Return [x, y] of the center of cell containing provided text 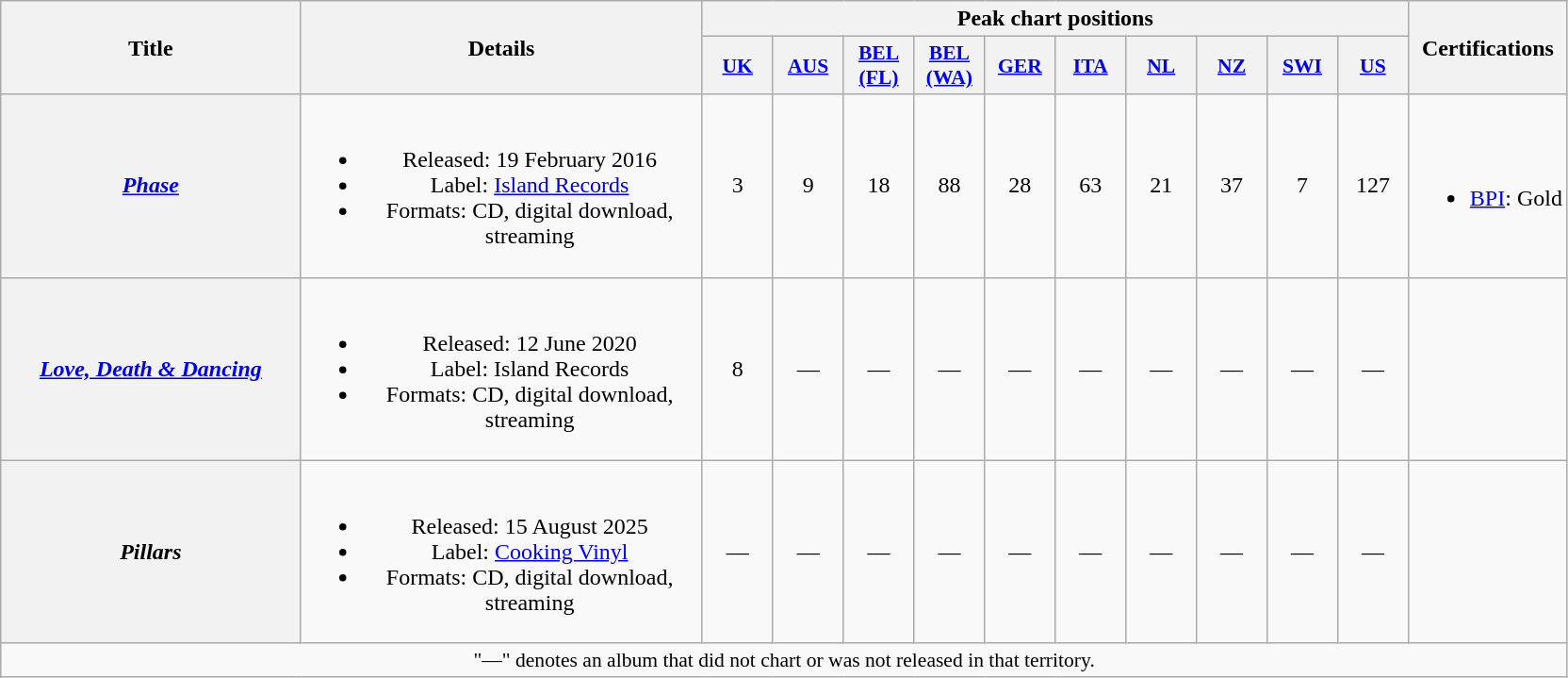
Phase [151, 186]
Certifications [1487, 47]
"—" denotes an album that did not chart or was not released in that territory. [784, 660]
GER [1020, 66]
BPI: Gold [1487, 186]
Released: 15 August 2025Label: Cooking VinylFormats: CD, digital download, streaming [501, 552]
Details [501, 47]
AUS [808, 66]
28 [1020, 186]
ITA [1091, 66]
127 [1372, 186]
BEL (FL) [878, 66]
Love, Death & Dancing [151, 369]
Released: 19 February 2016Label: Island RecordsFormats: CD, digital download, streaming [501, 186]
21 [1161, 186]
63 [1091, 186]
88 [950, 186]
7 [1302, 186]
8 [737, 369]
Released: 12 June 2020Label: Island RecordsFormats: CD, digital download, streaming [501, 369]
37 [1233, 186]
Title [151, 47]
18 [878, 186]
3 [737, 186]
SWI [1302, 66]
UK [737, 66]
NZ [1233, 66]
BEL (WA) [950, 66]
Pillars [151, 552]
Peak chart positions [1055, 19]
NL [1161, 66]
9 [808, 186]
US [1372, 66]
